Pinpoint the cell where the given text exists, returning its [x, y] midpoint coordinate. 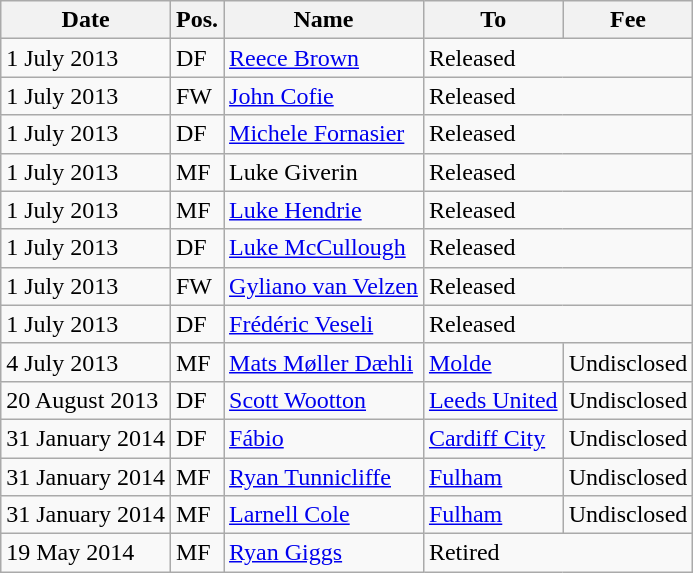
To [493, 20]
Molde [493, 362]
Larnell Cole [324, 515]
Frédéric Veseli [324, 324]
Reece Brown [324, 58]
Gyliano van Velzen [324, 286]
Cardiff City [493, 438]
Michele Fornasier [324, 134]
4 July 2013 [86, 362]
Ryan Tunnicliffe [324, 477]
Luke McCullough [324, 248]
20 August 2013 [86, 400]
Fee [628, 20]
John Cofie [324, 96]
Ryan Giggs [324, 553]
Luke Hendrie [324, 210]
Pos. [196, 20]
Fábio [324, 438]
Retired [558, 553]
Scott Wootton [324, 400]
19 May 2014 [86, 553]
Mats Møller Dæhli [324, 362]
Luke Giverin [324, 172]
Date [86, 20]
Name [324, 20]
Leeds United [493, 400]
